Locate the cell with the specified text and output its [x, y] center coordinate. 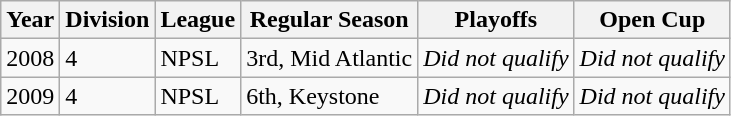
League [198, 20]
3rd, Mid Atlantic [330, 58]
Open Cup [652, 20]
Division [108, 20]
Year [30, 20]
2008 [30, 58]
2009 [30, 96]
Playoffs [496, 20]
Regular Season [330, 20]
6th, Keystone [330, 96]
